Scan for the cell matching the given text and deliver its [X, Y] coordinate at center. 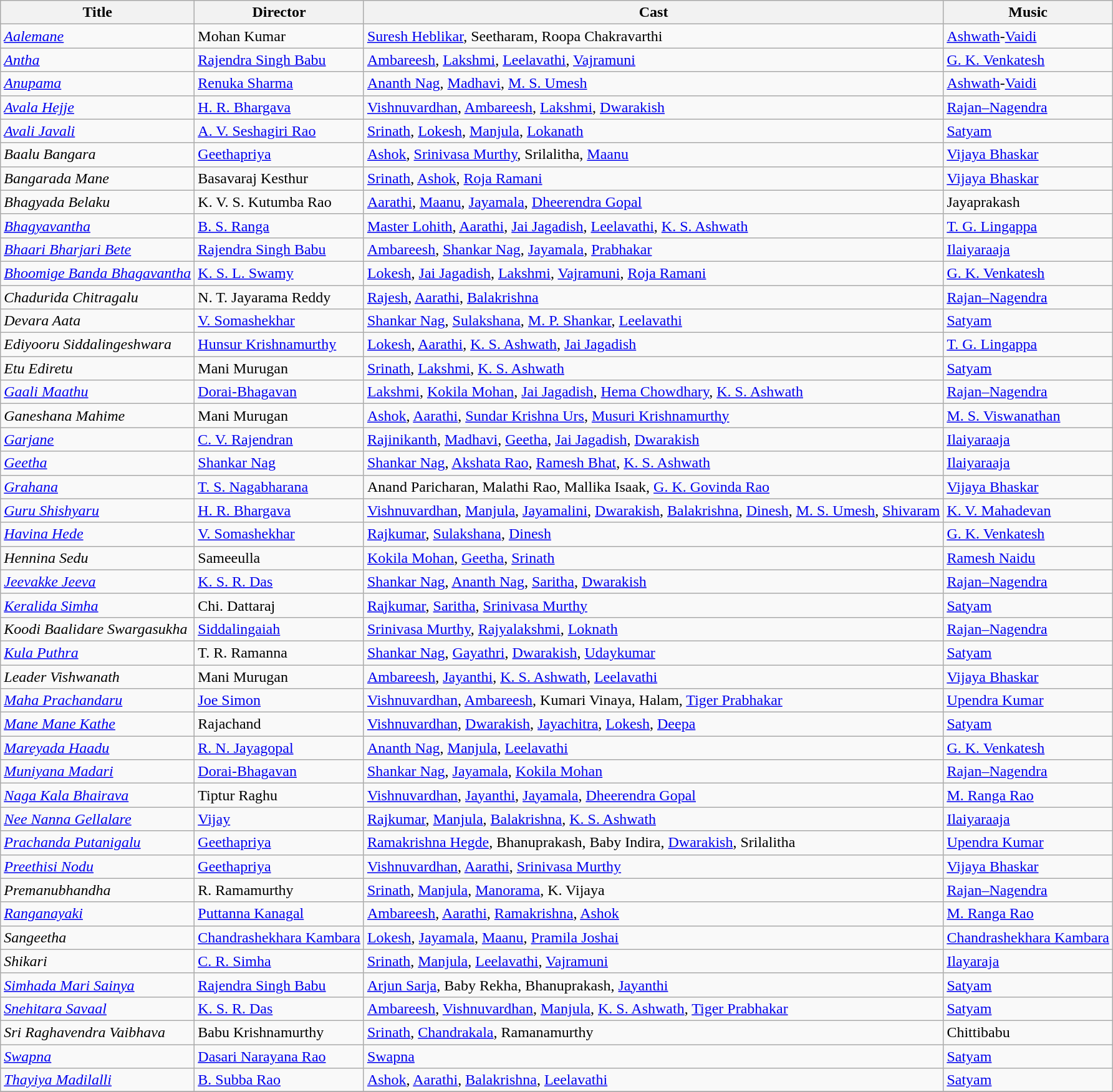
B. Subba Rao [279, 1080]
Muniyana Madari [97, 772]
Vishnuvardhan, Manjula, Jayamalini, Dwarakish, Balakrishna, Dinesh, M. S. Umesh, Shivaram [653, 510]
T. R. Ramanna [279, 653]
N. T. Jayarama Reddy [279, 297]
Anupama [97, 84]
Srinath, Ashok, Roja Ramani [653, 178]
Ramesh Naidu [1028, 558]
Havina Hede [97, 534]
Director [279, 12]
C. V. Rajendran [279, 439]
Ambareesh, Aarathi, Ramakrishna, Ashok [653, 914]
Joe Simon [279, 701]
C. R. Simha [279, 961]
Chittibabu [1028, 1032]
Kokila Mohan, Geetha, Srinath [653, 558]
Ramakrishna Hegde, Bhanuprakash, Baby Indira, Dwarakish, Srilalitha [653, 843]
Srinath, Manjula, Manorama, K. Vijaya [653, 890]
Tiptur Raghu [279, 795]
Maha Prachandaru [97, 701]
Shikari [97, 961]
Jeevakke Jeeva [97, 582]
Anand Paricharan, Malathi Rao, Mallika Isaak, G. K. Govinda Rao [653, 487]
Ediyooru Siddalingeshwara [97, 345]
Srinath, Lokesh, Manjula, Lokanath [653, 131]
Chadurida Chitragalu [97, 297]
Hennina Sedu [97, 558]
Srinath, Manjula, Leelavathi, Vajramuni [653, 961]
Ambareesh, Jayanthi, K. S. Ashwath, Leelavathi [653, 676]
Lokesh, Jayamala, Maanu, Pramila Joshai [653, 937]
Ambareesh, Shankar Nag, Jayamala, Prabhakar [653, 249]
Thayiya Madilalli [97, 1080]
Shankar Nag, Sulakshana, M. P. Shankar, Leelavathi [653, 321]
B. S. Ranga [279, 226]
Shankar Nag, Akshata Rao, Ramesh Bhat, K. S. Ashwath [653, 463]
Mane Mane Kathe [97, 724]
Bhaari Bharjari Bete [97, 249]
Rajkumar, Saritha, Srinivasa Murthy [653, 605]
Siddalingaiah [279, 629]
A. V. Seshagiri Rao [279, 131]
Aalemane [97, 36]
Ashok, Aarathi, Balakrishna, Leelavathi [653, 1080]
Guru Shishyaru [97, 510]
Avala Hejje [97, 107]
Antha [97, 60]
Rajachand [279, 724]
Mareyada Haadu [97, 748]
Naga Kala Bhairava [97, 795]
Shankar Nag, Jayamala, Kokila Mohan [653, 772]
Shankar Nag [279, 463]
Vishnuvardhan, Aarathi, Srinivasa Murthy [653, 866]
Music [1028, 12]
Geetha [97, 463]
R. N. Jayagopal [279, 748]
Title [97, 12]
Keralida Simha [97, 605]
Rajkumar, Manjula, Balakrishna, K. S. Ashwath [653, 819]
Rajesh, Aarathi, Balakrishna [653, 297]
Sangeetha [97, 937]
K. V. S. Kutumba Rao [279, 202]
Rajinikanth, Madhavi, Geetha, Jai Jagadish, Dwarakish [653, 439]
Babu Krishnamurthy [279, 1032]
Shankar Nag, Ananth Nag, Saritha, Dwarakish [653, 582]
Ambareesh, Vishnuvardhan, Manjula, K. S. Ashwath, Tiger Prabhakar [653, 1008]
Aarathi, Maanu, Jayamala, Dheerendra Gopal [653, 202]
Puttanna Kanagal [279, 914]
Gaali Maathu [97, 392]
Hunsur Krishnamurthy [279, 345]
Snehitara Savaal [97, 1008]
K. S. L. Swamy [279, 273]
Ashok, Aarathi, Sundar Krishna Urs, Musuri Krishnamurthy [653, 416]
Lakshmi, Kokila Mohan, Jai Jagadish, Hema Chowdhary, K. S. Ashwath [653, 392]
R. Ramamurthy [279, 890]
Srinath, Chandrakala, Ramanamurthy [653, 1032]
Vishnuvardhan, Jayanthi, Jayamala, Dheerendra Gopal [653, 795]
Dasari Narayana Rao [279, 1056]
Chi. Dattaraj [279, 605]
Master Lohith, Aarathi, Jai Jagadish, Leelavathi, K. S. Ashwath [653, 226]
Shankar Nag, Gayathri, Dwarakish, Udaykumar [653, 653]
Rajkumar, Sulakshana, Dinesh [653, 534]
Bhoomige Banda Bhagavantha [97, 273]
Kula Puthra [97, 653]
Ilayaraja [1028, 961]
Basavaraj Kesthur [279, 178]
Vishnuvardhan, Ambareesh, Kumari Vinaya, Halam, Tiger Prabhakar [653, 701]
Srinivasa Murthy, Rajyalakshmi, Loknath [653, 629]
Arjun Sarja, Baby Rekha, Bhanuprakash, Jayanthi [653, 985]
Baalu Bangara [97, 155]
Lokesh, Jai Jagadish, Lakshmi, Vajramuni, Roja Ramani [653, 273]
Lokesh, Aarathi, K. S. Ashwath, Jai Jagadish [653, 345]
Prachanda Putanigalu [97, 843]
Srinath, Lakshmi, K. S. Ashwath [653, 368]
Ambareesh, Lakshmi, Leelavathi, Vajramuni [653, 60]
Simhada Mari Sainya [97, 985]
Suresh Heblikar, Seetharam, Roopa Chakravarthi [653, 36]
Koodi Baalidare Swargasukha [97, 629]
T. S. Nagabharana [279, 487]
Cast [653, 12]
Bhagyavantha [97, 226]
Garjane [97, 439]
Mohan Kumar [279, 36]
Bhagyada Belaku [97, 202]
Bangarada Mane [97, 178]
Ashok, Srinivasa Murthy, Srilalitha, Maanu [653, 155]
Grahana [97, 487]
M. S. Viswanathan [1028, 416]
Renuka Sharma [279, 84]
Sri Raghavendra Vaibhava [97, 1032]
Vishnuvardhan, Ambareesh, Lakshmi, Dwarakish [653, 107]
Nee Nanna Gellalare [97, 819]
Preethisi Nodu [97, 866]
Ananth Nag, Manjula, Leelavathi [653, 748]
Etu Ediretu [97, 368]
Ananth Nag, Madhavi, M. S. Umesh [653, 84]
Ganeshana Mahime [97, 416]
K. V. Mahadevan [1028, 510]
Leader Vishwanath [97, 676]
Vijay [279, 819]
Ranganayaki [97, 914]
Devara Aata [97, 321]
Jayaprakash [1028, 202]
Premanubhandha [97, 890]
Sameeulla [279, 558]
Vishnuvardhan, Dwarakish, Jayachitra, Lokesh, Deepa [653, 724]
Avali Javali [97, 131]
